Identify which cell holds the provided text, then report its [X, Y] central coordinate. 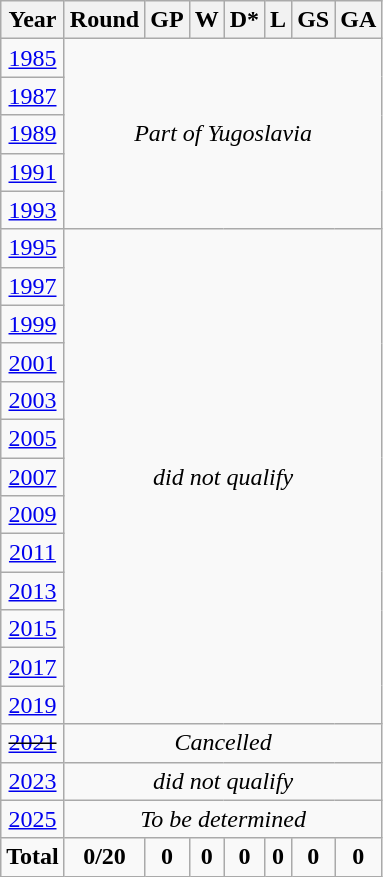
1987 [33, 96]
Total [33, 857]
2021 [33, 743]
GP [167, 20]
2019 [33, 705]
To be determined [223, 819]
1985 [33, 58]
2023 [33, 781]
W [206, 20]
1995 [33, 248]
Year [33, 20]
2009 [33, 515]
2017 [33, 667]
Part of Yugoslavia [223, 134]
1993 [33, 210]
0/20 [104, 857]
1999 [33, 324]
1997 [33, 286]
2025 [33, 819]
2005 [33, 438]
2013 [33, 591]
2007 [33, 477]
1989 [33, 134]
GA [358, 20]
1991 [33, 172]
D* [244, 20]
2001 [33, 362]
2015 [33, 629]
Round [104, 20]
GS [314, 20]
2011 [33, 553]
Cancelled [223, 743]
2003 [33, 400]
L [278, 20]
